Output the [x, y] coordinate of the center of the cell containing the given text.  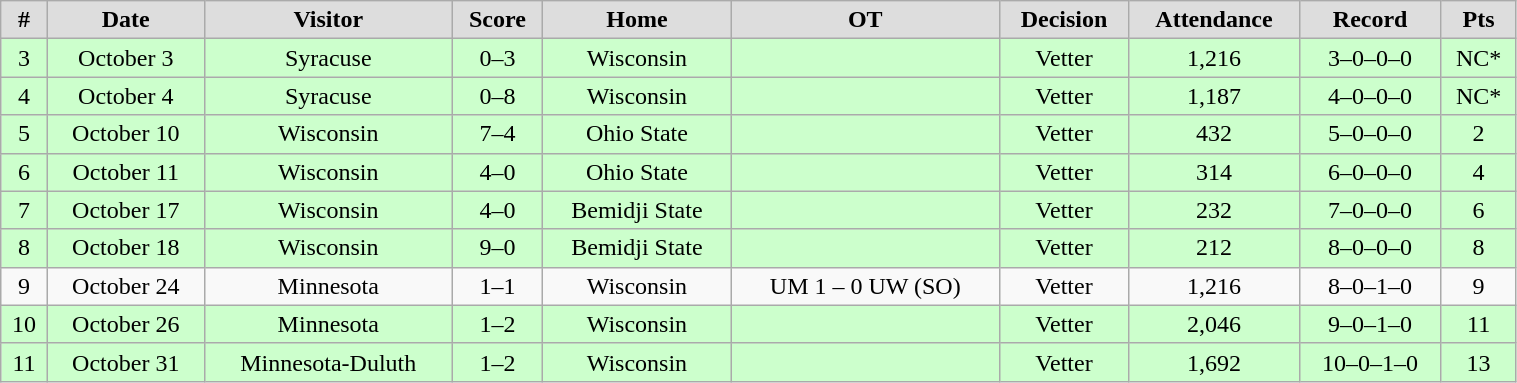
October 18 [126, 248]
2,046 [1214, 324]
Decision [1064, 20]
1,692 [1214, 362]
OT [865, 20]
1–1 [497, 286]
10 [24, 324]
3 [24, 58]
8–0–0–0 [1370, 248]
October 17 [126, 210]
8–0–1–0 [1370, 286]
9–0–1–0 [1370, 324]
6–0–0–0 [1370, 172]
7–4 [497, 134]
UM 1 – 0 UW (SO) [865, 286]
October 24 [126, 286]
October 10 [126, 134]
Record [1370, 20]
Pts [1478, 20]
2 [1478, 134]
10–0–1–0 [1370, 362]
October 4 [126, 96]
4–0–0–0 [1370, 96]
Visitor [328, 20]
5–0–0–0 [1370, 134]
Score [497, 20]
# [24, 20]
9–0 [497, 248]
13 [1478, 362]
432 [1214, 134]
1,187 [1214, 96]
232 [1214, 210]
Minnesota-Duluth [328, 362]
October 26 [126, 324]
Home [636, 20]
3–0–0–0 [1370, 58]
7–0–0–0 [1370, 210]
5 [24, 134]
Attendance [1214, 20]
0–3 [497, 58]
212 [1214, 248]
0–8 [497, 96]
October 11 [126, 172]
October 31 [126, 362]
7 [24, 210]
Date [126, 20]
October 3 [126, 58]
314 [1214, 172]
